Determine the [x, y] coordinate at the center of the cell enclosing the given text.  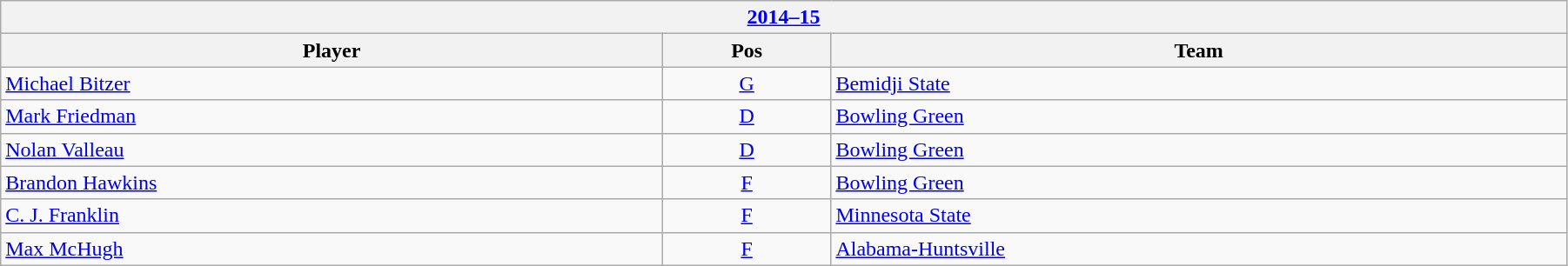
Minnesota State [1199, 216]
Max McHugh [332, 249]
Michael Bitzer [332, 83]
Brandon Hawkins [332, 183]
2014–15 [784, 17]
G [747, 83]
Bemidji State [1199, 83]
C. J. Franklin [332, 216]
Team [1199, 50]
Alabama-Huntsville [1199, 249]
Nolan Valleau [332, 150]
Pos [747, 50]
Mark Friedman [332, 116]
Player [332, 50]
